Find where the given text appears and provide that cell's center as (X, Y) coordinate. 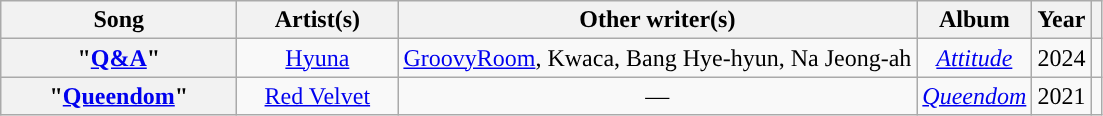
"Queendom" (119, 96)
Year (1062, 20)
— (658, 96)
2021 (1062, 96)
Album (974, 20)
Artist(s) (318, 20)
Hyuna (318, 58)
Attitude (974, 58)
2024 (1062, 58)
Song (119, 20)
Other writer(s) (658, 20)
GroovyRoom, Kwaca, Bang Hye-hyun, Na Jeong-ah (658, 58)
Queendom (974, 96)
Red Velvet (318, 96)
"Q&A" (119, 58)
